Find where the given text appears and provide that cell's center as (x, y) coordinate. 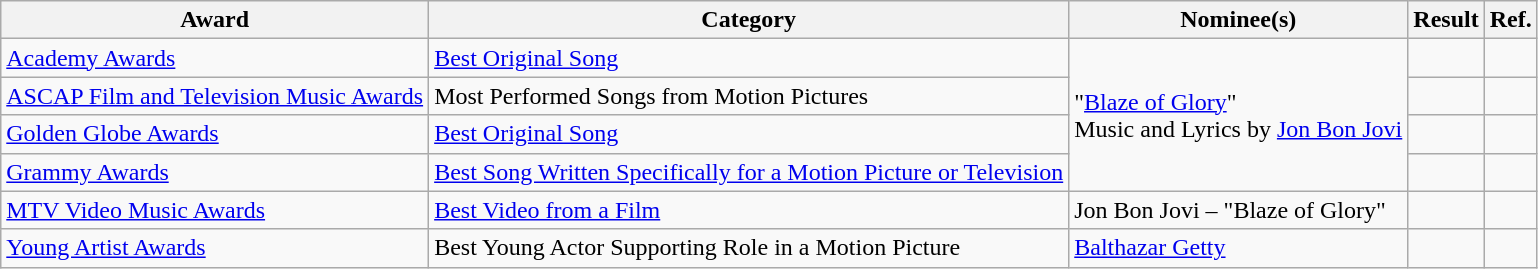
Category (749, 20)
Academy Awards (215, 58)
Most Performed Songs from Motion Pictures (749, 96)
Jon Bon Jovi – "Blaze of Glory" (1238, 210)
Result (1446, 20)
Golden Globe Awards (215, 134)
Award (215, 20)
Best Young Actor Supporting Role in a Motion Picture (749, 248)
Grammy Awards (215, 172)
Best Video from a Film (749, 210)
Young Artist Awards (215, 248)
Balthazar Getty (1238, 248)
Nominee(s) (1238, 20)
Ref. (1510, 20)
Best Song Written Specifically for a Motion Picture or Television (749, 172)
MTV Video Music Awards (215, 210)
ASCAP Film and Television Music Awards (215, 96)
"Blaze of Glory" Music and Lyrics by Jon Bon Jovi (1238, 115)
